Output the [x, y] coordinate of the center of the cell containing the given text.  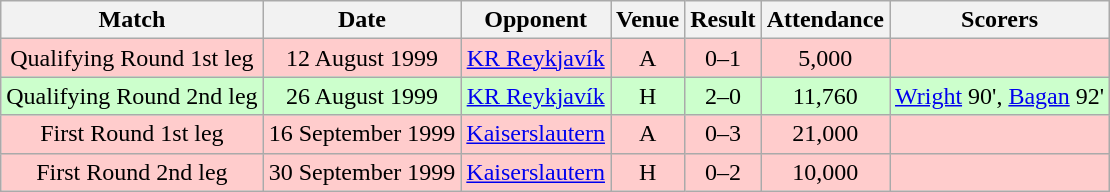
Wright 90', Bagan 92' [1000, 96]
Attendance [825, 20]
Qualifying Round 2nd leg [132, 96]
12 August 1999 [362, 58]
10,000 [825, 172]
Opponent [536, 20]
30 September 1999 [362, 172]
2–0 [723, 96]
Scorers [1000, 20]
21,000 [825, 134]
Match [132, 20]
0–1 [723, 58]
0–3 [723, 134]
16 September 1999 [362, 134]
Qualifying Round 1st leg [132, 58]
0–2 [723, 172]
26 August 1999 [362, 96]
Result [723, 20]
First Round 2nd leg [132, 172]
11,760 [825, 96]
Venue [647, 20]
First Round 1st leg [132, 134]
5,000 [825, 58]
Date [362, 20]
